Pinpoint the cell where the given text exists, returning its (x, y) midpoint coordinate. 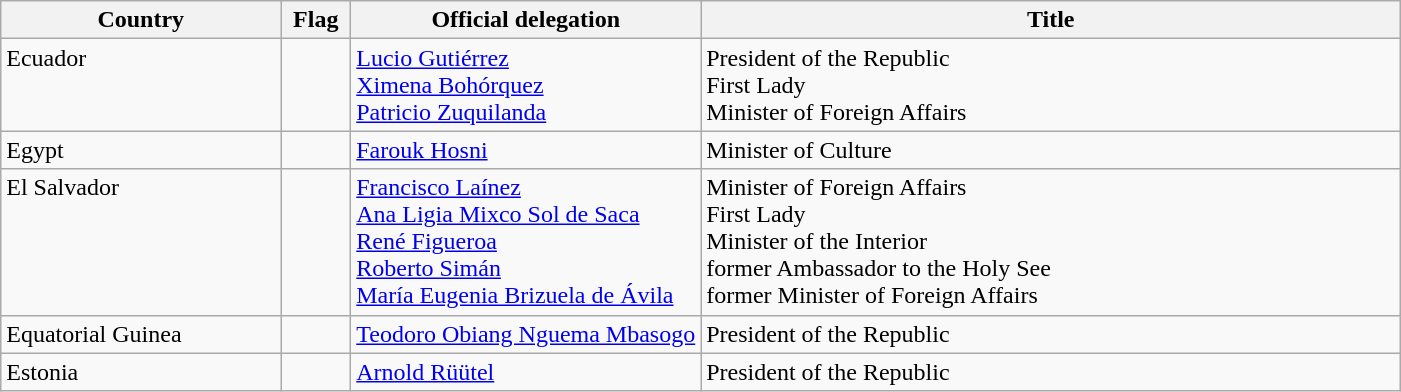
Francisco LaínezAna Ligia Mixco Sol de SacaRené FigueroaRoberto SimánMaría Eugenia Brizuela de Ávila (526, 242)
Arnold Rüütel (526, 372)
Ecuador (141, 85)
Title (1051, 20)
Equatorial Guinea (141, 334)
President of the RepublicFirst LadyMinister of Foreign Affairs (1051, 85)
Farouk Hosni (526, 150)
Official delegation (526, 20)
Minister of Foreign AffairsFirst LadyMinister of the Interiorformer Ambassador to the Holy Seeformer Minister of Foreign Affairs (1051, 242)
Teodoro Obiang Nguema Mbasogo (526, 334)
Egypt (141, 150)
Lucio GutiérrezXimena BohórquezPatricio Zuquilanda (526, 85)
Country (141, 20)
El Salvador (141, 242)
Flag (316, 20)
Minister of Culture (1051, 150)
Estonia (141, 372)
